Search for the cell housing the specified text and yield its (X, Y) center coordinate. 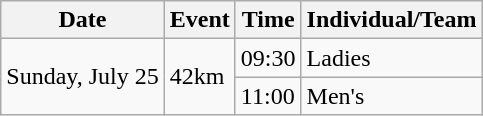
Ladies (392, 58)
42km (200, 77)
Men's (392, 96)
Individual/Team (392, 20)
11:00 (268, 96)
09:30 (268, 58)
Event (200, 20)
Sunday, July 25 (83, 77)
Time (268, 20)
Date (83, 20)
